Detect which cell encompasses the target text, then output its (X, Y) center coordinate. 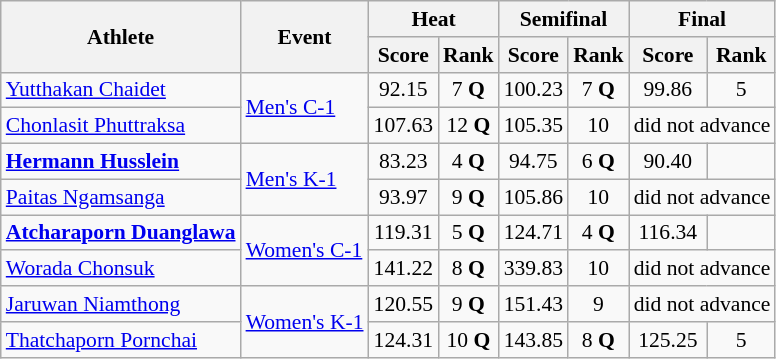
Hermann Husslein (121, 162)
143.85 (534, 340)
Women's C-1 (305, 250)
124.31 (404, 340)
Event (305, 36)
Heat (434, 19)
Men's C-1 (305, 108)
Men's K-1 (305, 180)
6 Q (598, 162)
116.34 (668, 233)
5 Q (468, 233)
Yutthakan Chaidet (121, 90)
Atcharaporn Duanglawa (121, 233)
120.55 (404, 304)
9 (598, 304)
151.43 (534, 304)
Women's K-1 (305, 322)
Worada Chonsuk (121, 269)
83.23 (404, 162)
Paitas Ngamsanga (121, 197)
12 Q (468, 126)
Chonlasit Phuttraksa (121, 126)
Jaruwan Niamthong (121, 304)
90.40 (668, 162)
Thatchaporn Pornchai (121, 340)
99.86 (668, 90)
125.25 (668, 340)
Final (702, 19)
119.31 (404, 233)
92.15 (404, 90)
107.63 (404, 126)
Athlete (121, 36)
105.35 (534, 126)
93.97 (404, 197)
105.86 (534, 197)
339.83 (534, 269)
100.23 (534, 90)
141.22 (404, 269)
Semifinal (564, 19)
10 Q (468, 340)
124.71 (534, 233)
94.75 (534, 162)
